From the cell containing the given text, extract its center point as (X, Y) coordinate. 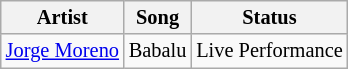
Jorge Moreno (62, 51)
Babalu (158, 51)
Status (269, 17)
Artist (62, 17)
Live Performance (269, 51)
Song (158, 17)
